Find where the given text appears and provide that cell's center as [x, y] coordinate. 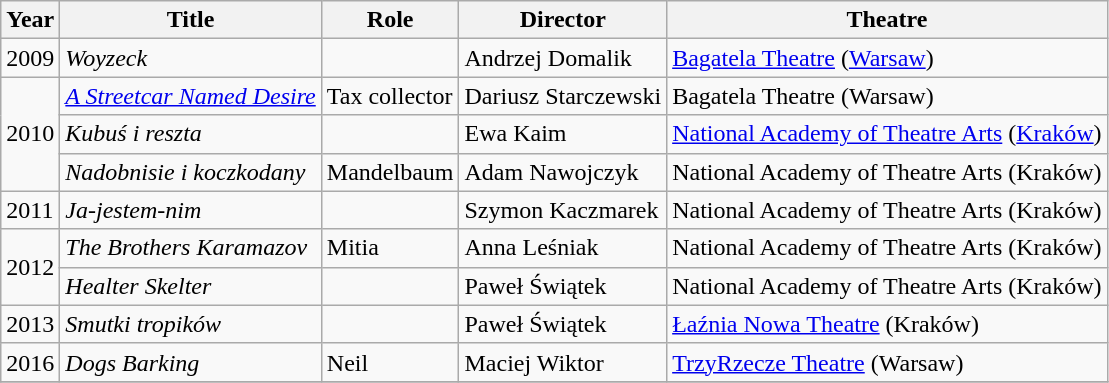
Mandelbaum [390, 172]
Role [390, 20]
Woyzeck [190, 58]
Healter Skelter [190, 286]
2011 [30, 210]
A Streetcar Named Desire [190, 96]
Neil [390, 362]
Dariusz Starczewski [563, 96]
2016 [30, 362]
Andrzej Domalik [563, 58]
2009 [30, 58]
Anna Leśniak [563, 248]
Nadobnisie i koczkodany [190, 172]
Theatre [887, 20]
2013 [30, 324]
Maciej Wiktor [563, 362]
Szymon Kaczmarek [563, 210]
Adam Nawojczyk [563, 172]
Title [190, 20]
Dogs Barking [190, 362]
2010 [30, 134]
Director [563, 20]
Kubuś i reszta [190, 134]
Year [30, 20]
Ja-jestem-nim [190, 210]
Tax collector [390, 96]
Smutki tropików [190, 324]
Ewa Kaim [563, 134]
Mitia [390, 248]
The Brothers Karamazov [190, 248]
Łaźnia Nowa Theatre (Kraków) [887, 324]
TrzyRzecze Theatre (Warsaw) [887, 362]
2012 [30, 267]
